Output the [x, y] coordinate of the center of the cell containing the given text.  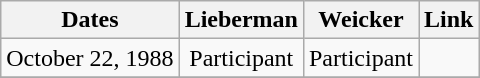
Dates [90, 20]
October 22, 1988 [90, 58]
Link [449, 20]
Lieberman [241, 20]
Weicker [360, 20]
